Identify which cell holds the provided text, then report its [x, y] central coordinate. 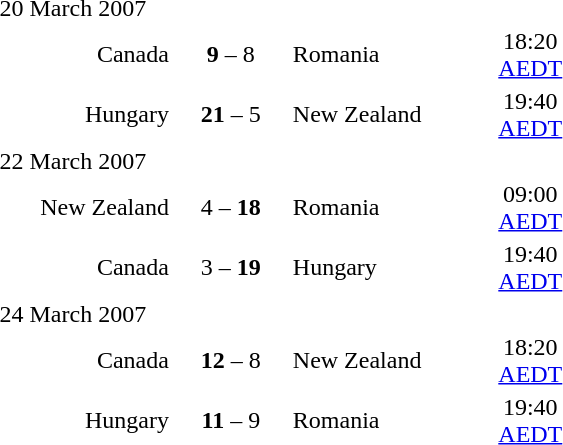
3 – 19 [230, 268]
12 – 8 [230, 360]
9 – 8 [230, 54]
Hungary [378, 268]
21 – 5 [230, 114]
4 – 18 [230, 208]
